Provide the [X, Y] coordinate of the cell's center where the given text is located.  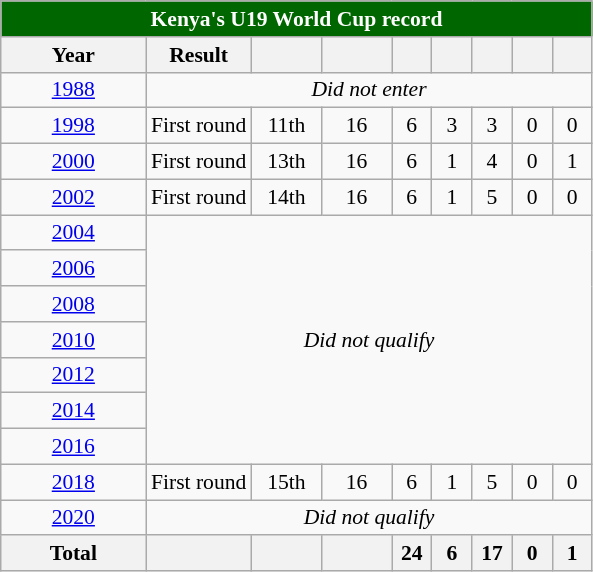
2004 [74, 233]
2008 [74, 304]
2018 [74, 482]
11th [286, 126]
2014 [74, 411]
Result [198, 55]
4 [492, 162]
2020 [74, 518]
15th [286, 482]
1998 [74, 126]
13th [286, 162]
2002 [74, 197]
17 [492, 554]
2006 [74, 269]
Year [74, 55]
1988 [74, 90]
24 [412, 554]
Total [74, 554]
14th [286, 197]
Did not enter [369, 90]
2012 [74, 375]
2010 [74, 340]
Kenya's U19 World Cup record [296, 19]
2016 [74, 447]
2000 [74, 162]
